Identify which cell holds the provided text, then report its (X, Y) central coordinate. 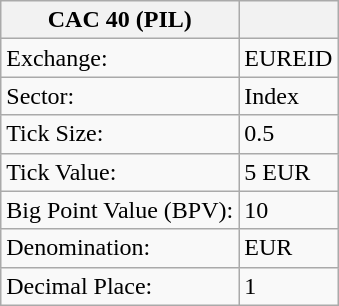
5 EUR (288, 172)
EUR (288, 248)
Denomination: (120, 248)
10 (288, 210)
Tick Value: (120, 172)
CAC 40 (PIL) (120, 20)
Big Point Value (BPV): (120, 210)
Sector: (120, 96)
0.5 (288, 134)
1 (288, 286)
EUREID (288, 58)
Decimal Place: (120, 286)
Exchange: (120, 58)
Tick Size: (120, 134)
Index (288, 96)
